Locate the cell with the specified text and output its (x, y) center coordinate. 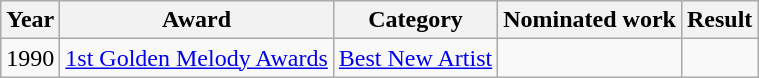
Nominated work (590, 20)
Award (197, 20)
1st Golden Melody Awards (197, 58)
Best New Artist (415, 58)
Result (719, 20)
1990 (30, 58)
Category (415, 20)
Year (30, 20)
